Detect which cell encompasses the target text, then output its (X, Y) center coordinate. 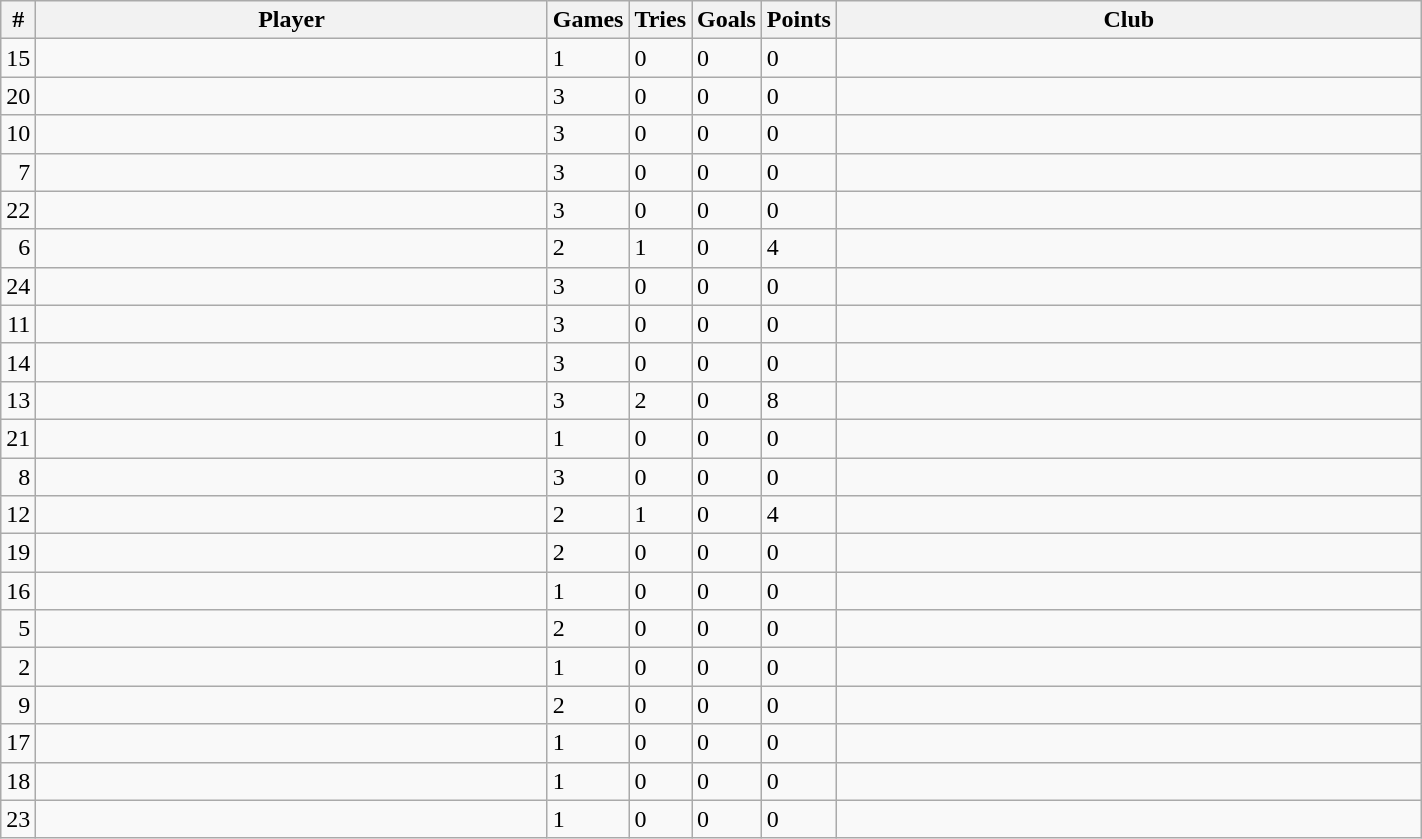
20 (18, 96)
14 (18, 362)
17 (18, 743)
22 (18, 210)
9 (18, 705)
21 (18, 438)
13 (18, 400)
Points (798, 20)
19 (18, 553)
16 (18, 591)
5 (18, 629)
10 (18, 134)
15 (18, 58)
Player (292, 20)
18 (18, 781)
Games (588, 20)
# (18, 20)
23 (18, 819)
Club (1128, 20)
12 (18, 515)
6 (18, 248)
Goals (727, 20)
24 (18, 286)
7 (18, 172)
11 (18, 324)
Tries (660, 20)
